Extract the [x, y] coordinate from the center of the cell holding the provided text.  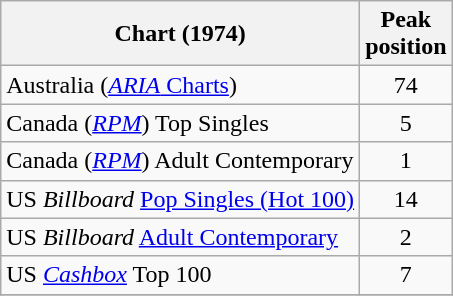
7 [406, 275]
2 [406, 237]
Chart (1974) [180, 34]
US Billboard Adult Contemporary [180, 237]
Canada (RPM) Top Singles [180, 123]
US Billboard Pop Singles (Hot 100) [180, 199]
1 [406, 161]
5 [406, 123]
US Cashbox Top 100 [180, 275]
74 [406, 85]
Australia (ARIA Charts) [180, 85]
Canada (RPM) Adult Contemporary [180, 161]
Peakposition [406, 34]
14 [406, 199]
